Provide the (X, Y) coordinate of the cell's center where the given text is located.  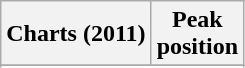
Charts (2011) (76, 34)
Peakposition (197, 34)
